Provide the (X, Y) coordinate of the cell's center where the given text is located.  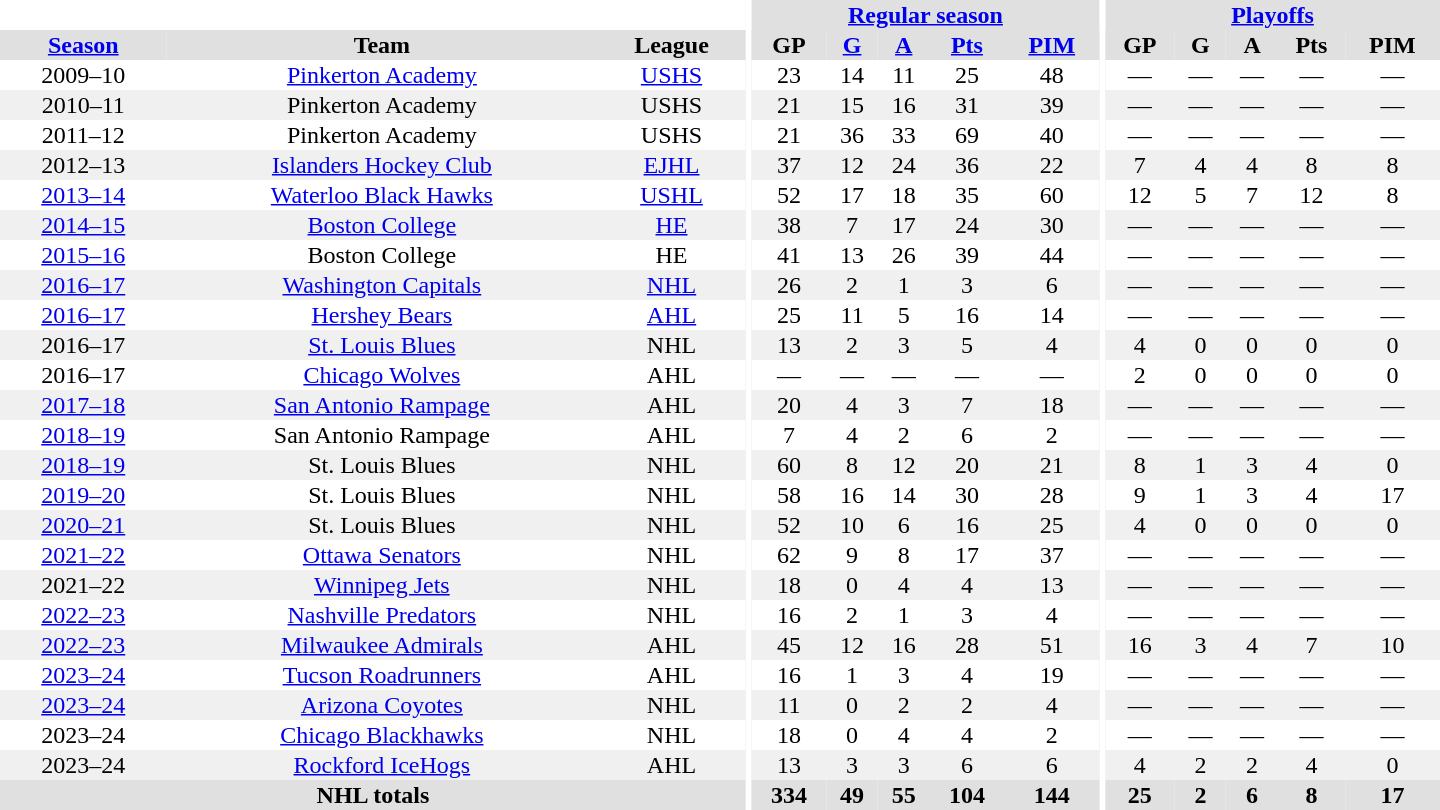
2015–16 (84, 255)
55 (904, 795)
Chicago Wolves (382, 375)
Season (84, 45)
2012–13 (84, 165)
334 (790, 795)
48 (1052, 75)
23 (790, 75)
22 (1052, 165)
2019–20 (84, 495)
Washington Capitals (382, 285)
31 (968, 105)
EJHL (672, 165)
League (672, 45)
Islanders Hockey Club (382, 165)
Winnipeg Jets (382, 585)
2020–21 (84, 525)
40 (1052, 135)
2010–11 (84, 105)
Ottawa Senators (382, 555)
2011–12 (84, 135)
NHL totals (373, 795)
2017–18 (84, 405)
2009–10 (84, 75)
62 (790, 555)
Chicago Blackhawks (382, 735)
51 (1052, 645)
2013–14 (84, 195)
44 (1052, 255)
41 (790, 255)
15 (852, 105)
69 (968, 135)
Milwaukee Admirals (382, 645)
19 (1052, 675)
45 (790, 645)
33 (904, 135)
Playoffs (1272, 15)
Waterloo Black Hawks (382, 195)
Tucson Roadrunners (382, 675)
Regular season (926, 15)
144 (1052, 795)
Nashville Predators (382, 615)
Rockford IceHogs (382, 765)
Arizona Coyotes (382, 705)
38 (790, 225)
49 (852, 795)
35 (968, 195)
58 (790, 495)
Hershey Bears (382, 315)
USHL (672, 195)
Team (382, 45)
2014–15 (84, 225)
104 (968, 795)
